From the cell containing the given text, extract its center point as [x, y] coordinate. 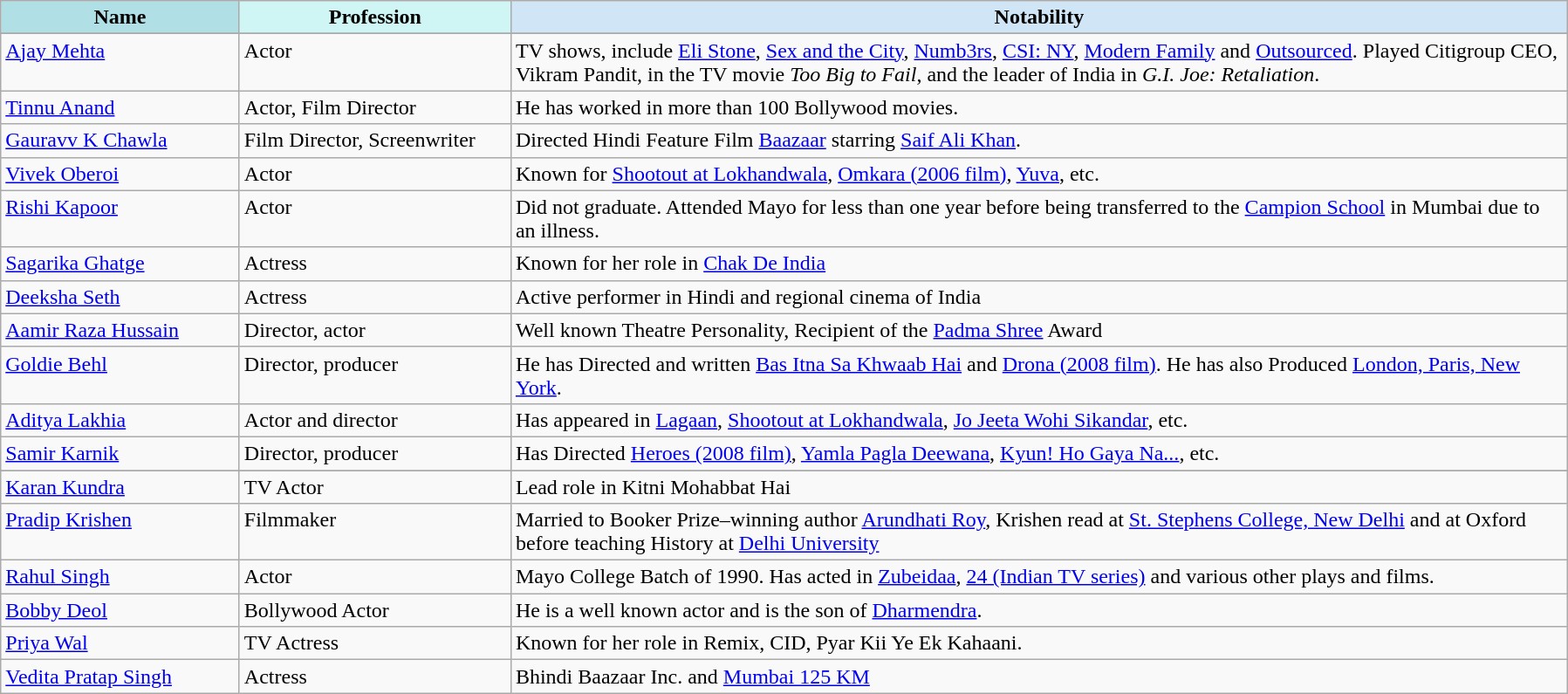
Did not graduate. Attended Mayo for less than one year before being transferred to the Campion School in Mumbai due to an illness. [1038, 218]
Lead role in Kitni Mohabbat Hai [1038, 486]
Rahul Singh [120, 577]
Ajay Mehta [120, 63]
Gauravv K Chawla [120, 141]
Sagarika Ghatge [120, 264]
Priya Wal [120, 643]
Aamir Raza Hussain [120, 330]
Director, actor [375, 330]
Directed Hindi Feature Film Baazaar starring Saif Ali Khan. [1038, 141]
Actor and director [375, 420]
Has appeared in Lagaan, Shootout at Lokhandwala, Jo Jeeta Wohi Sikandar, etc. [1038, 420]
Bollywood Actor [375, 610]
Notability [1038, 17]
Pradip Krishen [120, 533]
Karan Kundra [120, 486]
Deeksha Seth [120, 297]
Known for Shootout at Lokhandwala, Omkara (2006 film), Yuva, etc. [1038, 174]
Rishi Kapoor [120, 218]
Samir Karnik [120, 453]
Has Directed Heroes (2008 film), Yamla Pagla Deewana, Kyun! Ho Gaya Na..., etc. [1038, 453]
Name [120, 17]
Bhindi Baazaar Inc. and Mumbai 125 KM [1038, 677]
TV Actor [375, 486]
He is a well known actor and is the son of Dharmendra. [1038, 610]
Film Director, Screenwriter [375, 141]
Actor, Film Director [375, 107]
Profession [375, 17]
He has Directed and written Bas Itna Sa Khwaab Hai and Drona (2008 film). He has also Produced London, Paris, New York. [1038, 375]
Bobby Deol [120, 610]
Tinnu Anand [120, 107]
Mayo College Batch of 1990. Has acted in Zubeidaa, 24 (Indian TV series) and various other plays and films. [1038, 577]
Active performer in Hindi and regional cinema of India [1038, 297]
Vedita Pratap Singh [120, 677]
Known for her role in Remix, CID, Pyar Kii Ye Ek Kahaani. [1038, 643]
TV Actress [375, 643]
Vivek Oberoi [120, 174]
He has worked in more than 100 Bollywood movies. [1038, 107]
Known for her role in Chak De India [1038, 264]
Well known Theatre Personality, Recipient of the Padma Shree Award [1038, 330]
Filmmaker [375, 533]
Aditya Lakhia [120, 420]
Goldie Behl [120, 375]
